Find where the given text appears and provide that cell's center as [x, y] coordinate. 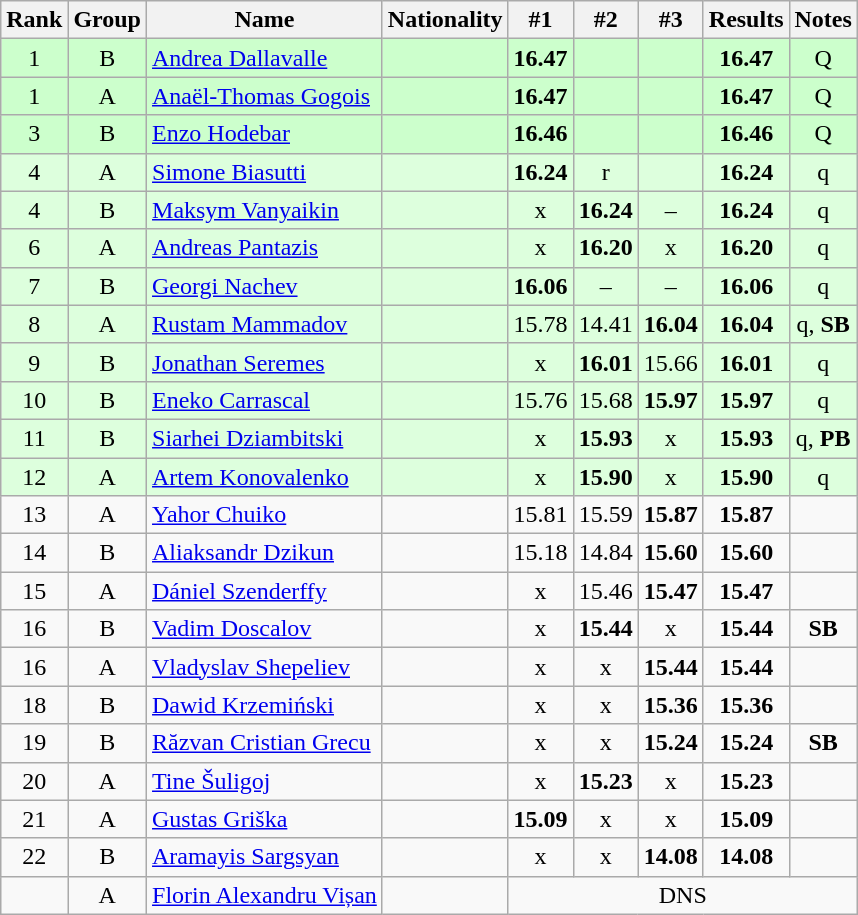
Florin Alexandru Vișan [265, 895]
Tine Šuligoj [265, 781]
8 [34, 324]
Rank [34, 20]
9 [34, 362]
Anaël-Thomas Gogois [265, 96]
Dawid Krzemiński [265, 705]
Nationality [445, 20]
Simone Biasutti [265, 172]
15.18 [540, 553]
19 [34, 743]
Artem Konovalenko [265, 477]
15.81 [540, 515]
15 [34, 591]
Vladyslav Shepeliev [265, 667]
21 [34, 819]
11 [34, 438]
Name [265, 20]
Răzvan Cristian Grecu [265, 743]
14.41 [606, 324]
#2 [606, 20]
12 [34, 477]
#1 [540, 20]
13 [34, 515]
15.68 [606, 400]
15.66 [670, 362]
Notes [823, 20]
22 [34, 857]
Dániel Szenderffy [265, 591]
r [606, 172]
3 [34, 134]
Rustam Mammadov [265, 324]
Siarhei Dziambitski [265, 438]
Aliaksandr Dzikun [265, 553]
q, PB [823, 438]
DNS [682, 895]
Group [108, 20]
Gustas Griška [265, 819]
Results [746, 20]
Enzo Hodebar [265, 134]
14.84 [606, 553]
15.76 [540, 400]
Yahor Chuiko [265, 515]
q, SB [823, 324]
Aramayis Sargsyan [265, 857]
Maksym Vanyaikin [265, 210]
15.46 [606, 591]
#3 [670, 20]
6 [34, 248]
20 [34, 781]
Andrea Dallavalle [265, 58]
Jonathan Seremes [265, 362]
Eneko Carrascal [265, 400]
15.59 [606, 515]
18 [34, 705]
15.78 [540, 324]
Andreas Pantazis [265, 248]
7 [34, 286]
10 [34, 400]
14 [34, 553]
Vadim Doscalov [265, 629]
Georgi Nachev [265, 286]
